Detect which cell encompasses the target text, then output its (x, y) center coordinate. 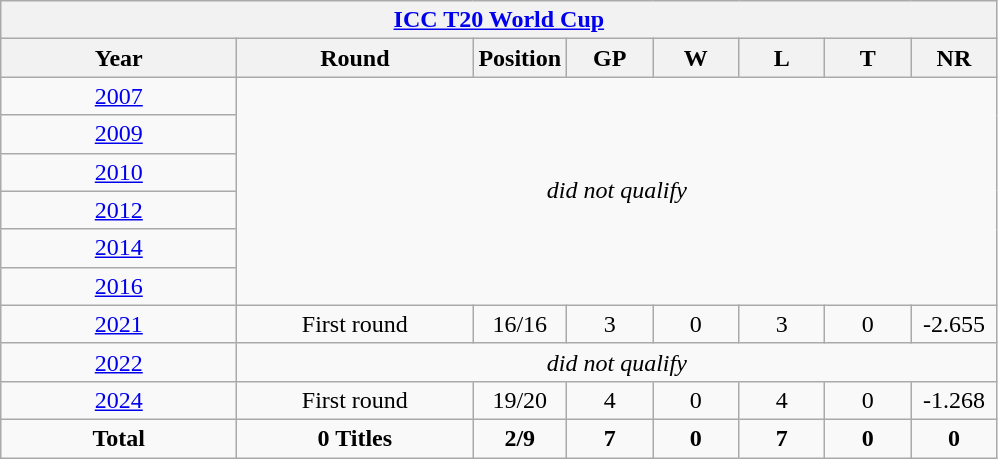
16/16 (520, 324)
NR (954, 58)
2012 (119, 210)
2024 (119, 400)
0 Titles (355, 438)
2007 (119, 96)
2022 (119, 362)
L (782, 58)
Round (355, 58)
GP (610, 58)
Position (520, 58)
W (696, 58)
T (868, 58)
-2.655 (954, 324)
2009 (119, 134)
-1.268 (954, 400)
19/20 (520, 400)
ICC T20 World Cup (499, 20)
2016 (119, 286)
2/9 (520, 438)
2014 (119, 248)
Total (119, 438)
2010 (119, 172)
2021 (119, 324)
Year (119, 58)
